For the text-containing cell, return its midpoint in [X, Y] coordinate format. 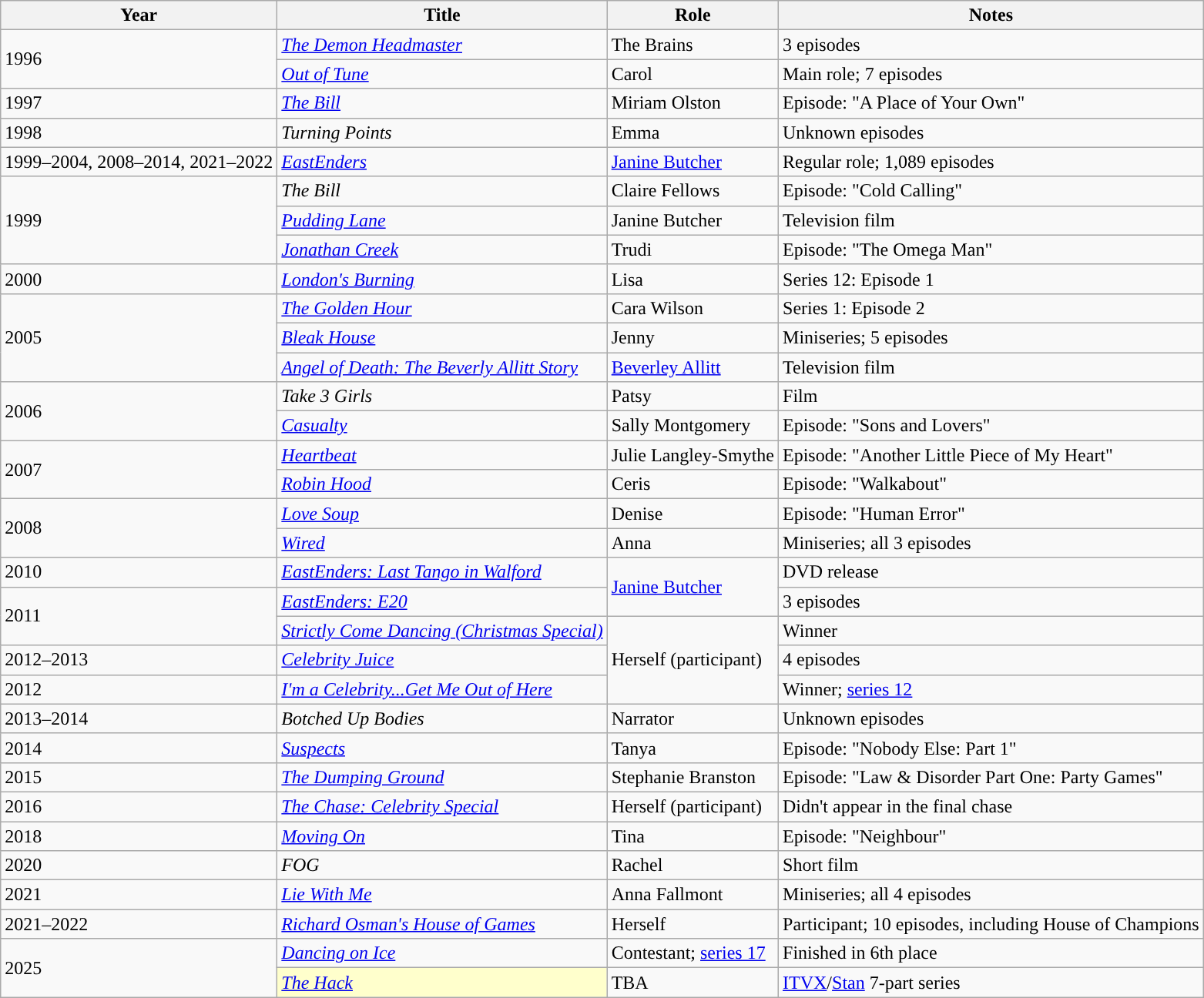
Lisa [693, 279]
Episode: "A Place of Your Own" [991, 103]
Heartbeat [442, 455]
2020 [139, 866]
Jonathan Creek [442, 249]
Carol [693, 74]
1999 [139, 220]
Moving On [442, 836]
Series 12: Episode 1 [991, 279]
2000 [139, 279]
Botched Up Bodies [442, 718]
Turning Points [442, 132]
Episode: "Sons and Lovers" [991, 426]
FOG [442, 866]
Take 3 Girls [442, 397]
Beverley Allitt [693, 367]
Lie With Me [442, 895]
Angel of Death: The Beverly Allitt Story [442, 367]
Episode: "Walkabout" [991, 484]
DVD release [991, 572]
2015 [139, 777]
2005 [139, 337]
Denise [693, 514]
Dancing on Ice [442, 953]
Episode: "Human Error" [991, 514]
The Dumping Ground [442, 777]
2013–2014 [139, 718]
EastEnders [442, 162]
The Brains [693, 45]
Didn't appear in the final chase [991, 806]
Claire Fellows [693, 191]
Pudding Lane [442, 220]
Episode: "Law & Disorder Part One: Party Games" [991, 777]
Episode: "Cold Calling" [991, 191]
Winner [991, 631]
Julie Langley-Smythe [693, 455]
I'm a Celebrity...Get Me Out of Here [442, 689]
EastEnders: Last Tango in Walford [442, 572]
Out of Tune [442, 74]
Stephanie Branston [693, 777]
Narrator [693, 718]
1997 [139, 103]
Episode: "Neighbour" [991, 836]
Ceris [693, 484]
Main role; 7 episodes [991, 74]
2007 [139, 470]
2014 [139, 748]
Emma [693, 132]
Miriam Olston [693, 103]
Miniseries; 5 episodes [991, 337]
Herself [693, 924]
2012 [139, 689]
2011 [139, 616]
Casualty [442, 426]
2010 [139, 572]
Episode: "The Omega Man" [991, 249]
The Golden Hour [442, 308]
2025 [139, 968]
2012–2013 [139, 660]
Patsy [693, 397]
Strictly Come Dancing (Christmas Special) [442, 631]
Contestant; series 17 [693, 953]
2018 [139, 836]
Series 1: Episode 2 [991, 308]
Episode: "Nobody Else: Part 1" [991, 748]
Bleak House [442, 337]
ITVX/Stan 7-part series [991, 983]
Trudi [693, 249]
1999–2004, 2008–2014, 2021–2022 [139, 162]
Tanya [693, 748]
Tina [693, 836]
Suspects [442, 748]
1996 [139, 59]
Participant; 10 episodes, including House of Champions [991, 924]
The Demon Headmaster [442, 45]
Robin Hood [442, 484]
Film [991, 397]
Finished in 6th place [991, 953]
Role [693, 15]
2006 [139, 411]
Cara Wilson [693, 308]
Anna Fallmont [693, 895]
Miniseries; all 4 episodes [991, 895]
Love Soup [442, 514]
Miniseries; all 3 episodes [991, 543]
2008 [139, 528]
TBA [693, 983]
2021 [139, 895]
EastEnders: E20 [442, 601]
4 episodes [991, 660]
2016 [139, 806]
Sally Montgomery [693, 426]
Notes [991, 15]
Regular role; 1,089 episodes [991, 162]
Rachel [693, 866]
Short film [991, 866]
The Chase: Celebrity Special [442, 806]
Anna [693, 543]
1998 [139, 132]
Celebrity Juice [442, 660]
Title [442, 15]
Wired [442, 543]
Jenny [693, 337]
The Hack [442, 983]
Episode: "Another Little Piece of My Heart" [991, 455]
2021–2022 [139, 924]
Richard Osman's House of Games [442, 924]
Year [139, 15]
Winner; series 12 [991, 689]
London's Burning [442, 279]
